Find where the given text appears and provide that cell's center as [X, Y] coordinate. 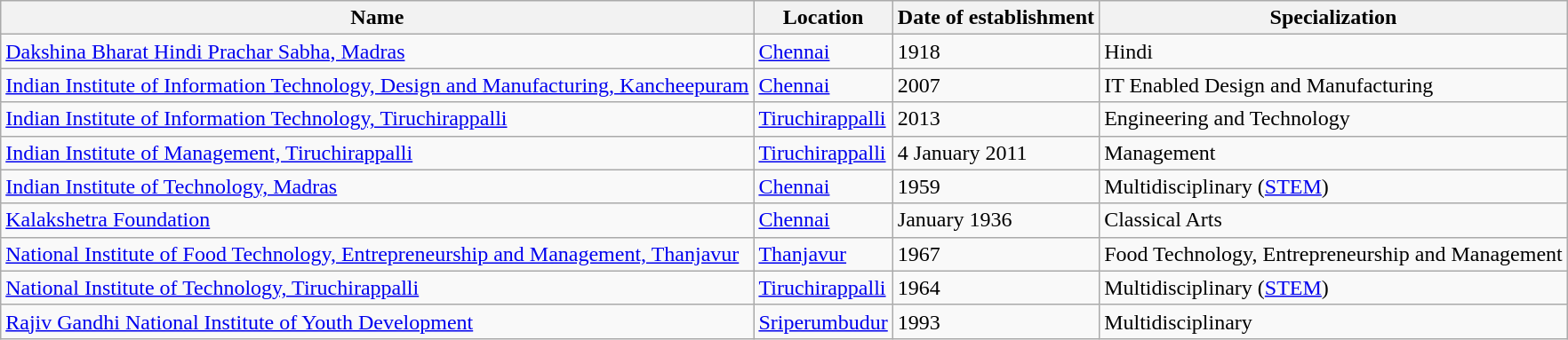
Multidisciplinary [1333, 321]
Location [823, 18]
2007 [996, 85]
1967 [996, 254]
1918 [996, 51]
2013 [996, 119]
National Institute of Technology, Tiruchirappalli [377, 288]
Sriperumbudur [823, 321]
January 1936 [996, 220]
Thanjavur [823, 254]
4 January 2011 [996, 153]
Dakshina Bharat Hindi Prachar Sabha, Madras [377, 51]
Specialization [1333, 18]
1964 [996, 288]
National Institute of Food Technology, Entrepreneurship and Management, Thanjavur [377, 254]
1993 [996, 321]
1959 [996, 186]
Classical Arts [1333, 220]
IT Enabled Design and Manufacturing [1333, 85]
Food Technology, Entrepreneurship and Management [1333, 254]
Management [1333, 153]
Indian Institute of Information Technology, Tiruchirappalli [377, 119]
Rajiv Gandhi National Institute of Youth Development [377, 321]
Engineering and Technology [1333, 119]
Indian Institute of Information Technology, Design and Manufacturing, Kancheepuram [377, 85]
Kalakshetra Foundation [377, 220]
Indian Institute of Technology, Madras [377, 186]
Date of establishment [996, 18]
Name [377, 18]
Hindi [1333, 51]
Indian Institute of Management, Tiruchirappalli [377, 153]
